Provide the (X, Y) coordinate of the cell's center where the given text is located.  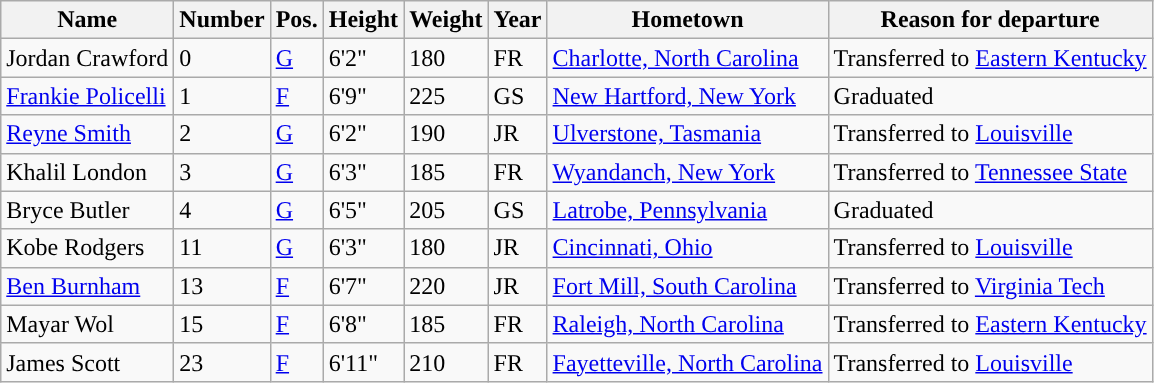
James Scott (88, 362)
Wyandanch, New York (688, 172)
Latrobe, Pennsylvania (688, 210)
4 (222, 210)
New Hartford, New York (688, 96)
Number (222, 20)
2 (222, 134)
Frankie Policelli (88, 96)
Mayar Wol (88, 324)
205 (446, 210)
Fort Mill, South Carolina (688, 286)
3 (222, 172)
Pos. (296, 20)
Khalil London (88, 172)
Transferred to Tennessee State (990, 172)
Year (518, 20)
Bryce Butler (88, 210)
6'11" (363, 362)
210 (446, 362)
Raleigh, North Carolina (688, 324)
Jordan Crawford (88, 58)
Weight (446, 20)
Ulverstone, Tasmania (688, 134)
Reason for departure (990, 20)
Name (88, 20)
6'8" (363, 324)
Hometown (688, 20)
13 (222, 286)
6'7" (363, 286)
Transferred to Virginia Tech (990, 286)
Charlotte, North Carolina (688, 58)
Fayetteville, North Carolina (688, 362)
Ben Burnham (88, 286)
Kobe Rodgers (88, 248)
1 (222, 96)
225 (446, 96)
Reyne Smith (88, 134)
Height (363, 20)
Cincinnati, Ohio (688, 248)
6'5" (363, 210)
11 (222, 248)
15 (222, 324)
6'9" (363, 96)
220 (446, 286)
0 (222, 58)
23 (222, 362)
190 (446, 134)
